Return the [X, Y] coordinate for the center point of the cell that contains the specified text.  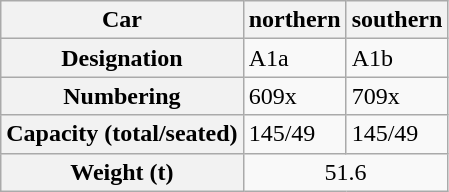
709x [397, 96]
Car [122, 20]
Weight (t) [122, 172]
A1a [294, 58]
609x [294, 96]
Designation [122, 58]
A1b [397, 58]
northern [294, 20]
Capacity (total/seated) [122, 134]
Numbering [122, 96]
southern [397, 20]
51.6 [346, 172]
